Find where the given text appears and provide that cell's center as (x, y) coordinate. 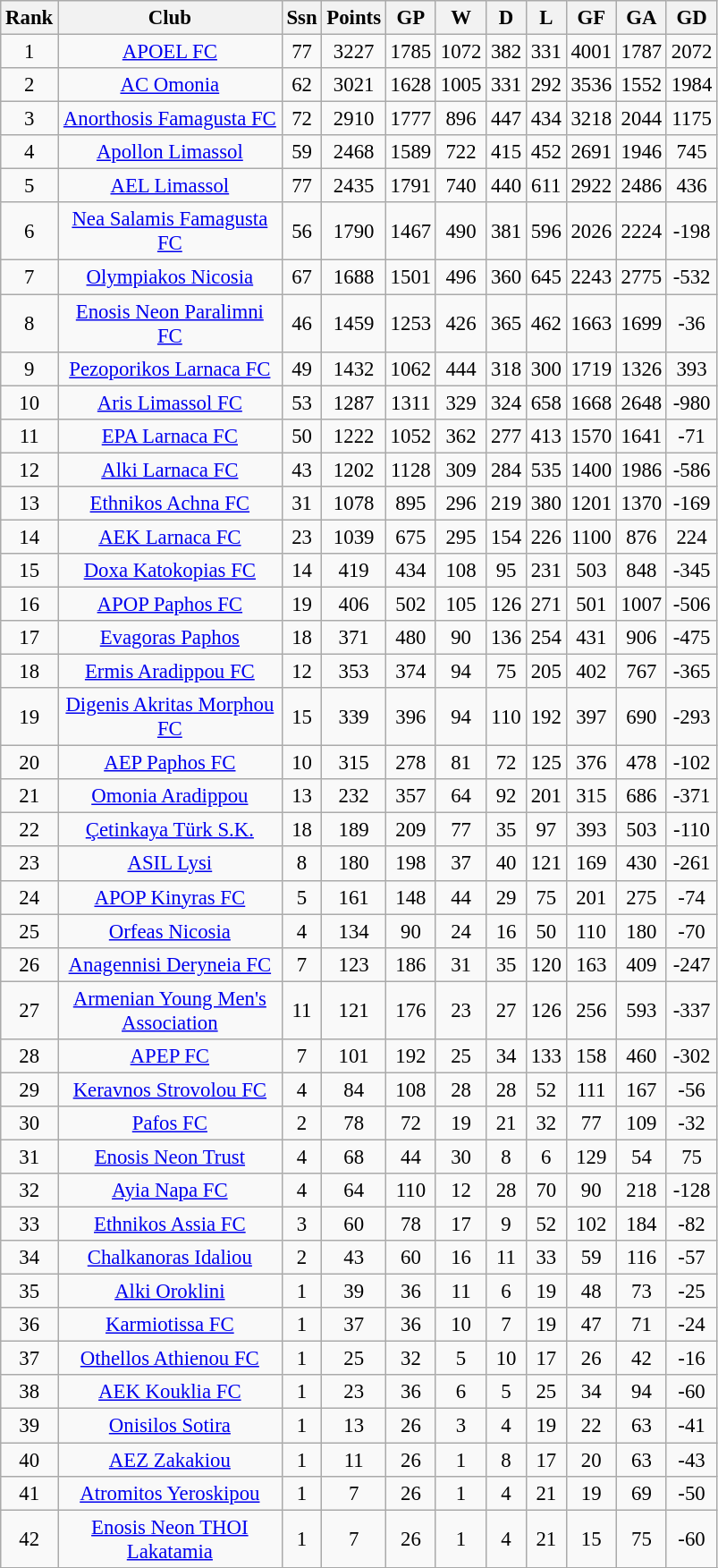
218 (641, 1191)
876 (641, 537)
480 (410, 638)
54 (641, 1157)
-70 (691, 931)
896 (460, 119)
256 (591, 1011)
Keravnos Strovolou FC (170, 1089)
254 (545, 638)
452 (545, 152)
2775 (641, 277)
402 (591, 672)
Olympiakos Nicosia (170, 277)
371 (354, 638)
1311 (410, 403)
-56 (691, 1089)
4001 (591, 52)
-128 (691, 1191)
381 (506, 231)
436 (691, 186)
Anagennisi Deryneia FC (170, 964)
-198 (691, 231)
-43 (691, 1460)
AEZ Zakakiou (170, 1460)
148 (410, 897)
APOP Kinyras FC (170, 897)
GA (641, 18)
1253 (410, 324)
120 (545, 964)
W (460, 18)
129 (591, 1157)
1785 (410, 52)
81 (460, 763)
722 (460, 152)
-25 (691, 1292)
496 (460, 277)
396 (410, 717)
Enosis Neon THOI Lakatamia (170, 1538)
2910 (354, 119)
1459 (354, 324)
406 (354, 604)
134 (354, 931)
219 (506, 504)
158 (591, 1056)
2044 (641, 119)
Pafos FC (170, 1123)
745 (691, 152)
189 (354, 830)
767 (641, 672)
97 (545, 830)
105 (460, 604)
300 (545, 369)
1287 (354, 403)
224 (691, 537)
46 (302, 324)
1078 (354, 504)
231 (545, 571)
309 (460, 470)
-71 (691, 436)
Rank (30, 18)
2072 (691, 52)
-980 (691, 403)
Enosis Neon Paralimni FC (170, 324)
895 (410, 504)
271 (545, 604)
Anorthosis Famagusta FC (170, 119)
111 (591, 1089)
1222 (354, 436)
1072 (460, 52)
278 (410, 763)
-293 (691, 717)
1790 (354, 231)
-345 (691, 571)
1039 (354, 537)
295 (460, 537)
APEP FC (170, 1056)
95 (506, 571)
84 (354, 1089)
2224 (641, 231)
1370 (641, 504)
440 (506, 186)
56 (302, 231)
Omonia Aradippou (170, 796)
1986 (641, 470)
53 (302, 403)
Ssn (302, 18)
102 (591, 1225)
645 (545, 277)
353 (354, 672)
Ethnikos Achna FC (170, 504)
1641 (641, 436)
Atromitos Yeroskipou (170, 1493)
71 (641, 1325)
1791 (410, 186)
-110 (691, 830)
-586 (691, 470)
444 (460, 369)
460 (641, 1056)
1432 (354, 369)
329 (460, 403)
374 (410, 672)
Othellos Athienou FC (170, 1359)
397 (591, 717)
-337 (691, 1011)
690 (641, 717)
1570 (591, 436)
357 (410, 796)
848 (641, 571)
47 (591, 1325)
Enosis Neon Trust (170, 1157)
593 (641, 1011)
D (506, 18)
-36 (691, 324)
AEL Limassol (170, 186)
Karmiotissa FC (170, 1325)
92 (506, 796)
-57 (691, 1258)
296 (460, 504)
275 (641, 897)
3218 (591, 119)
GP (410, 18)
-532 (691, 277)
1400 (591, 470)
-371 (691, 796)
2243 (591, 277)
-16 (691, 1359)
Alki Larnaca FC (170, 470)
413 (545, 436)
205 (545, 672)
APOP Paphos FC (170, 604)
1501 (410, 277)
-261 (691, 864)
365 (506, 324)
226 (545, 537)
-102 (691, 763)
-74 (691, 897)
-32 (691, 1123)
-475 (691, 638)
109 (641, 1123)
686 (641, 796)
1128 (410, 470)
1787 (641, 52)
1688 (354, 277)
APOEL FC (170, 52)
2691 (591, 152)
62 (302, 85)
382 (506, 52)
Points (354, 18)
1100 (591, 537)
-302 (691, 1056)
-365 (691, 672)
38 (30, 1393)
1052 (410, 436)
1552 (641, 85)
3021 (354, 85)
69 (641, 1493)
73 (641, 1292)
2026 (591, 231)
1467 (410, 231)
2922 (591, 186)
GF (591, 18)
136 (506, 638)
502 (410, 604)
-247 (691, 964)
-506 (691, 604)
GD (691, 18)
70 (545, 1191)
1663 (591, 324)
184 (641, 1225)
Doxa Katokopias FC (170, 571)
478 (641, 763)
2486 (641, 186)
Çetinkaya Türk S.K. (170, 830)
415 (506, 152)
116 (641, 1258)
318 (506, 369)
2435 (354, 186)
Evagoras Paphos (170, 638)
-24 (691, 1325)
426 (460, 324)
1628 (410, 85)
740 (460, 186)
41 (30, 1493)
339 (354, 717)
154 (506, 537)
198 (410, 864)
3536 (591, 85)
L (545, 18)
430 (641, 864)
49 (302, 369)
123 (354, 964)
1175 (691, 119)
462 (545, 324)
176 (410, 1011)
1668 (591, 403)
Alki Oroklini (170, 1292)
1719 (591, 369)
292 (545, 85)
AEK Kouklia FC (170, 1393)
Pezoporikos Larnaca FC (170, 369)
-50 (691, 1493)
186 (410, 964)
490 (460, 231)
-41 (691, 1426)
EPA Larnaca FC (170, 436)
Armenian Young Men's Association (170, 1011)
277 (506, 436)
Apollon Limassol (170, 152)
1202 (354, 470)
535 (545, 470)
2468 (354, 152)
284 (506, 470)
409 (641, 964)
209 (410, 830)
419 (354, 571)
Ethnikos Assia FC (170, 1225)
501 (591, 604)
447 (506, 119)
1699 (641, 324)
48 (591, 1292)
Nea Salamis Famagusta FC (170, 231)
380 (545, 504)
Club (170, 18)
1984 (691, 85)
431 (591, 638)
1777 (410, 119)
Ayia Napa FC (170, 1191)
1326 (641, 369)
1589 (410, 152)
232 (354, 796)
AEK Larnaca FC (170, 537)
1007 (641, 604)
324 (506, 403)
Ermis Aradippou FC (170, 672)
ASIL Lysi (170, 864)
167 (641, 1089)
Orfeas Nicosia (170, 931)
-169 (691, 504)
3227 (354, 52)
2648 (641, 403)
68 (354, 1157)
125 (545, 763)
AC Omonia (170, 85)
163 (591, 964)
Aris Limassol FC (170, 403)
658 (545, 403)
360 (506, 277)
675 (410, 537)
169 (591, 864)
Onisilos Sotira (170, 1426)
161 (354, 897)
Chalkanoras Idaliou (170, 1258)
1005 (460, 85)
376 (591, 763)
611 (545, 186)
362 (460, 436)
596 (545, 231)
906 (641, 638)
Digenis Akritas Morphou FC (170, 717)
101 (354, 1056)
67 (302, 277)
AEP Paphos FC (170, 763)
-82 (691, 1225)
1201 (591, 504)
133 (545, 1056)
1062 (410, 369)
1946 (641, 152)
